Search for the cell housing the specified text and yield its (x, y) center coordinate. 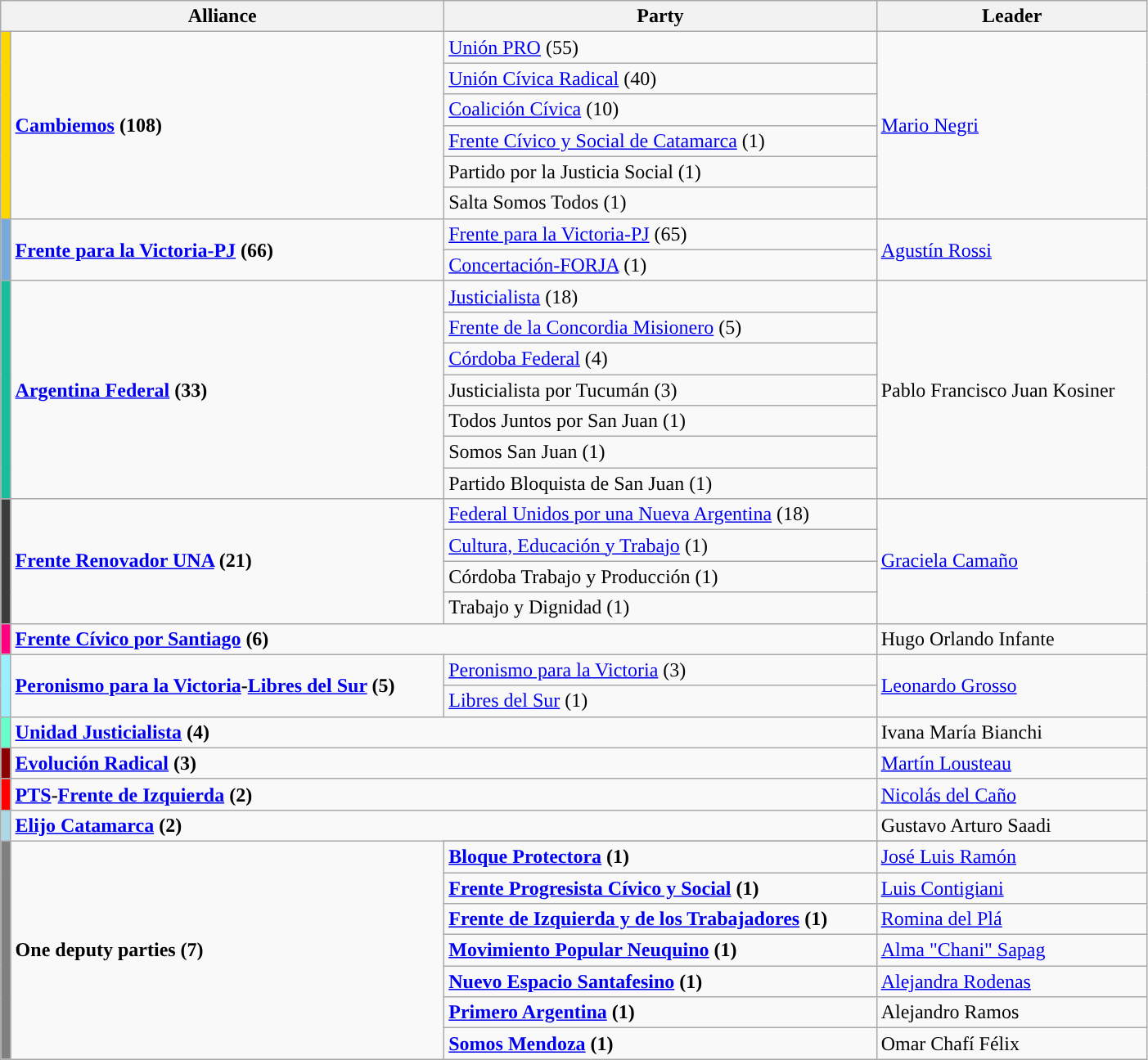
One deputy parties (7) (227, 950)
Somos Mendoza (1) (660, 1044)
PTS-Frente de Izquierda (2) (443, 794)
Unión PRO (55) (660, 47)
Somos San Juan (1) (660, 452)
Peronismo para la Victoria-Libres del Sur (5) (227, 685)
Evolución Radical (3) (443, 763)
Alliance (223, 16)
Unión Cívica Radical (40) (660, 79)
Todos Juntos por San Juan (1) (660, 421)
Frente Cívico por Santiago (6) (443, 639)
Cambiemos (108) (227, 125)
Córdoba Trabajo y Producción (1) (660, 577)
Justicialista por Tucumán (3) (660, 390)
Frente de Izquierda y de los Trabajadores (1) (660, 919)
Romina del Plá (1011, 919)
Elijo Catamarca (2) (443, 825)
Frente de la Concordia Misionero (5) (660, 327)
Hugo Orlando Infante (1011, 639)
José Luis Ramón (1011, 856)
Coalición Cívica (10) (660, 110)
Córdoba Federal (4) (660, 358)
Bloque Protectora (1) (660, 856)
Gustavo Arturo Saadi (1011, 825)
Movimiento Popular Neuquino (1) (660, 950)
Party (660, 16)
Justicialista (18) (660, 296)
Cultura, Educación y Trabajo (1) (660, 546)
Leader (1011, 16)
Alejandra Rodenas (1011, 981)
Luis Contigiani (1011, 887)
Nicolás del Caño (1011, 794)
Trabajo y Dignidad (1) (660, 608)
Frente para la Victoria-PJ (66) (227, 249)
Salta Somos Todos (1) (660, 203)
Ivana María Bianchi (1011, 732)
Frente Progresista Cívico y Social (1) (660, 887)
Leonardo Grosso (1011, 685)
Primero Argentina (1) (660, 1013)
Frente Cívico y Social de Catamarca (1) (660, 141)
Agustín Rossi (1011, 249)
Partido Bloquista de San Juan (1) (660, 483)
Alma "Chani" Sapag (1011, 950)
Argentina Federal (33) (227, 389)
Libres del Sur (1) (660, 701)
Graciela Camaño (1011, 561)
Concertación-FORJA (1) (660, 265)
Unidad Justicialista (4) (443, 732)
Frente Renovador UNA (21) (227, 561)
Frente para la Victoria-PJ (65) (660, 234)
Peronismo para la Victoria (3) (660, 670)
Partido por la Justicia Social (1) (660, 172)
Nuevo Espacio Santafesino (1) (660, 981)
Alejandro Ramos (1011, 1013)
Pablo Francisco Juan Kosiner (1011, 389)
Omar Chafí Félix (1011, 1044)
Federal Unidos por una Nueva Argentina (18) (660, 514)
Mario Negri (1011, 125)
Martín Lousteau (1011, 763)
